Search for the cell housing the specified text and yield its [x, y] center coordinate. 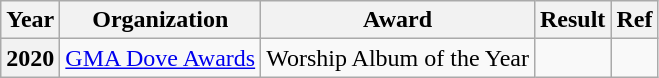
Year [30, 20]
Worship Album of the Year [398, 58]
2020 [30, 58]
GMA Dove Awards [160, 58]
Result [572, 20]
Organization [160, 20]
Award [398, 20]
Ref [634, 20]
